From the cell containing the given text, extract its center point as (x, y) coordinate. 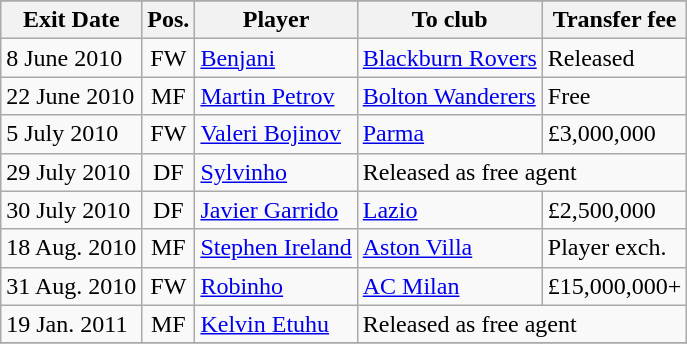
Player (276, 20)
18 Aug. 2010 (72, 248)
5 July 2010 (72, 134)
Player exch. (614, 248)
Lazio (450, 210)
Pos. (168, 20)
To club (450, 20)
Transfer fee (614, 20)
Martin Petrov (276, 96)
Blackburn Rovers (450, 58)
Released (614, 58)
Free (614, 96)
AC Milan (450, 286)
Bolton Wanderers (450, 96)
Exit Date (72, 20)
Sylvinho (276, 172)
19 Jan. 2011 (72, 324)
30 July 2010 (72, 210)
29 July 2010 (72, 172)
Stephen Ireland (276, 248)
Javier Garrido (276, 210)
22 June 2010 (72, 96)
Parma (450, 134)
£3,000,000 (614, 134)
Robinho (276, 286)
Kelvin Etuhu (276, 324)
Benjani (276, 58)
31 Aug. 2010 (72, 286)
Aston Villa (450, 248)
£2,500,000 (614, 210)
Valeri Bojinov (276, 134)
8 June 2010 (72, 58)
£15,000,000+ (614, 286)
